Detect which cell encompasses the target text, then output its [x, y] center coordinate. 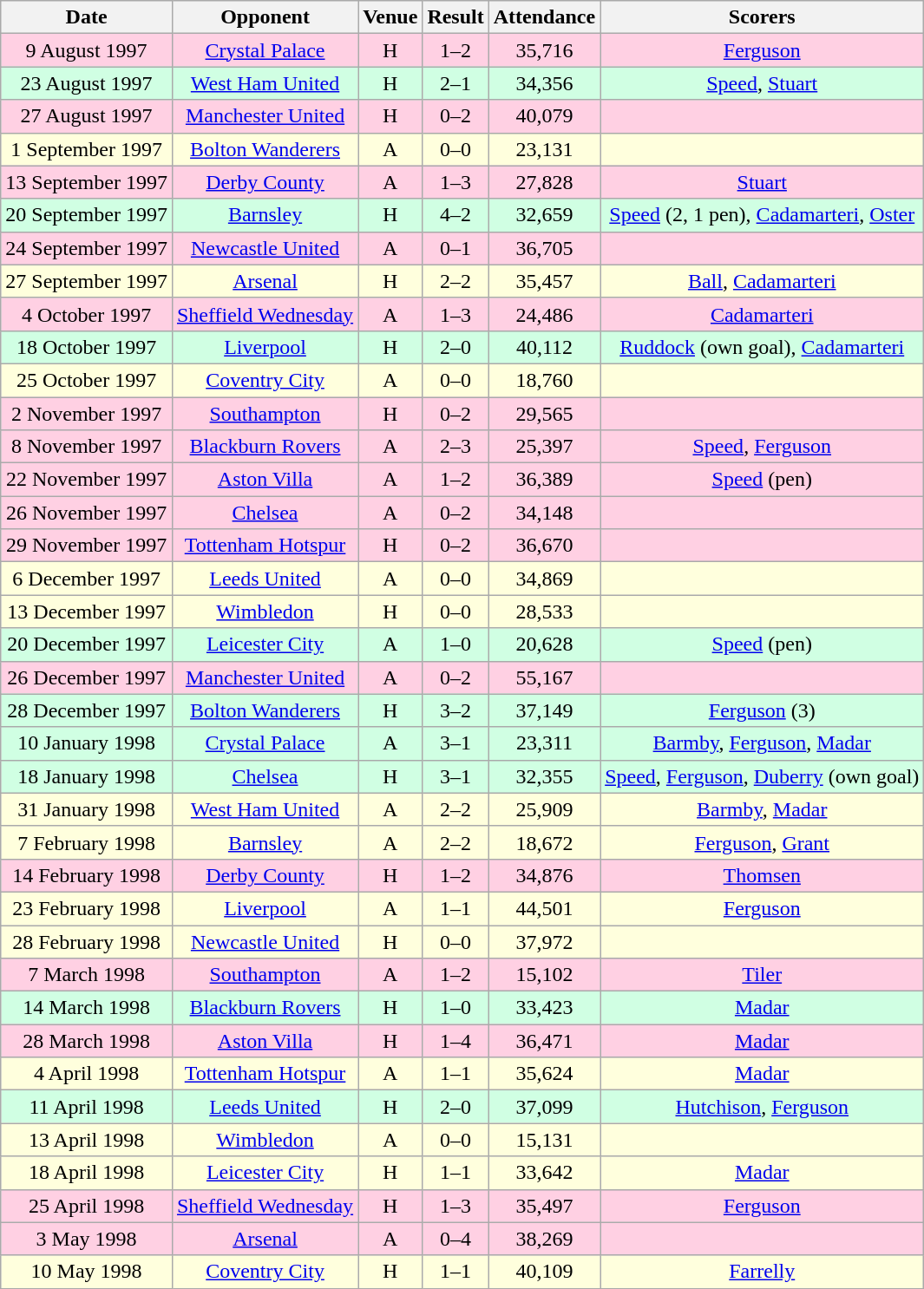
3 May 1998 [87, 1239]
Speed, Stuart [762, 83]
18 January 1998 [87, 776]
40,109 [544, 1272]
10 May 1998 [87, 1272]
14 February 1998 [87, 875]
2 November 1997 [87, 414]
32,659 [544, 215]
7 February 1998 [87, 842]
0–4 [455, 1239]
34,148 [544, 513]
20,628 [544, 644]
23,311 [544, 743]
13 September 1997 [87, 182]
37,972 [544, 941]
35,497 [544, 1206]
10 January 1998 [87, 743]
35,624 [544, 1074]
Farrelly [762, 1272]
26 November 1997 [87, 513]
13 December 1997 [87, 612]
34,876 [544, 875]
Barmby, Madar [762, 809]
2–1 [455, 83]
Speed, Ferguson, Duberry (own goal) [762, 776]
25,397 [544, 447]
25 April 1998 [87, 1206]
1–4 [455, 1041]
29,565 [544, 414]
Speed, Ferguson [762, 447]
26 December 1997 [87, 677]
4 April 1998 [87, 1074]
29 November 1997 [87, 546]
25,909 [544, 809]
40,112 [544, 347]
36,389 [544, 480]
Scorers [762, 17]
23,131 [544, 149]
28 March 1998 [87, 1041]
36,471 [544, 1041]
22 November 1997 [87, 480]
27,828 [544, 182]
37,149 [544, 710]
Tiler [762, 975]
11 April 1998 [87, 1107]
Result [455, 17]
44,501 [544, 908]
33,642 [544, 1173]
Ferguson, Grant [762, 842]
18 April 1998 [87, 1173]
14 March 1998 [87, 1008]
28 February 1998 [87, 941]
33,423 [544, 1008]
35,457 [544, 281]
Ball, Cadamarteri [762, 281]
24,486 [544, 314]
4 October 1997 [87, 314]
1 September 1997 [87, 149]
38,269 [544, 1239]
3–2 [455, 710]
Barmby, Ferguson, Madar [762, 743]
36,670 [544, 546]
Speed (2, 1 pen), Cadamarteri, Oster [762, 215]
37,099 [544, 1107]
Stuart [762, 182]
34,869 [544, 579]
27 August 1997 [87, 116]
Hutchison, Ferguson [762, 1107]
31 January 1998 [87, 809]
25 October 1997 [87, 380]
15,131 [544, 1140]
24 September 1997 [87, 248]
4–2 [455, 215]
7 March 1998 [87, 975]
18,760 [544, 380]
13 April 1998 [87, 1140]
35,716 [544, 50]
40,079 [544, 116]
18,672 [544, 842]
Thomsen [762, 875]
6 December 1997 [87, 579]
Date [87, 17]
0–1 [455, 248]
34,356 [544, 83]
Opponent [265, 17]
9 August 1997 [87, 50]
55,167 [544, 677]
36,705 [544, 248]
23 August 1997 [87, 83]
28 December 1997 [87, 710]
27 September 1997 [87, 281]
Ferguson (3) [762, 710]
28,533 [544, 612]
20 September 1997 [87, 215]
23 February 1998 [87, 908]
15,102 [544, 975]
8 November 1997 [87, 447]
Ruddock (own goal), Cadamarteri [762, 347]
2–3 [455, 447]
18 October 1997 [87, 347]
Cadamarteri [762, 314]
Venue [390, 17]
20 December 1997 [87, 644]
32,355 [544, 776]
Attendance [544, 17]
